Detect which cell encompasses the target text, then output its (X, Y) center coordinate. 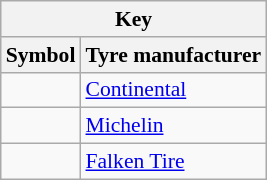
Continental (173, 90)
Falken Tire (173, 162)
Michelin (173, 126)
Tyre manufacturer (173, 55)
Symbol (41, 55)
Key (134, 19)
